Pinpoint the cell where the given text exists, returning its (x, y) midpoint coordinate. 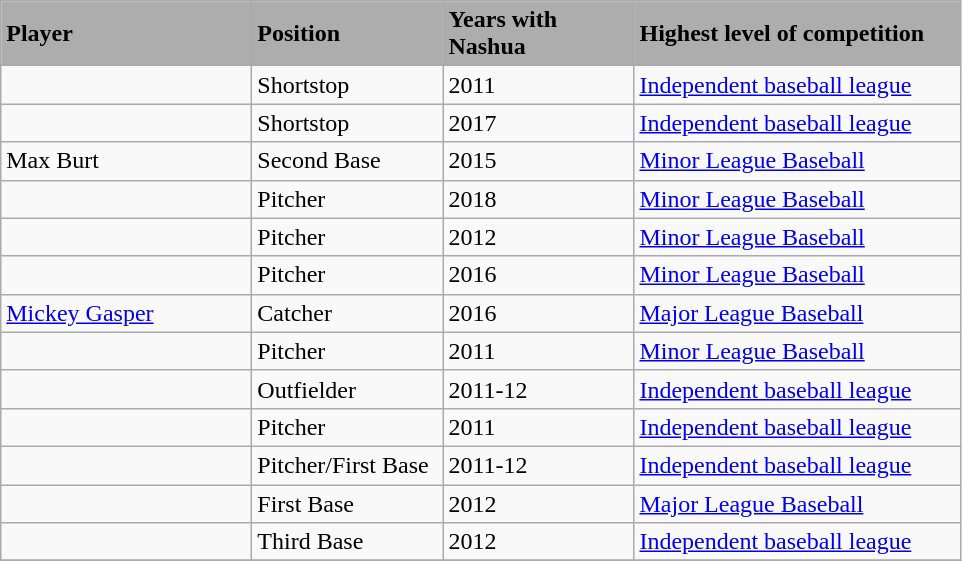
2018 (538, 199)
Player (126, 34)
2017 (538, 123)
Third Base (348, 542)
Second Base (348, 161)
Highest level of competition (797, 34)
First Base (348, 503)
Position (348, 34)
Mickey Gasper (126, 313)
Outfielder (348, 389)
Max Burt (126, 161)
Pitcher/First Base (348, 465)
Years with Nashua (538, 34)
2015 (538, 161)
Catcher (348, 313)
